Extract the (x, y) coordinate from the center of the cell holding the provided text.  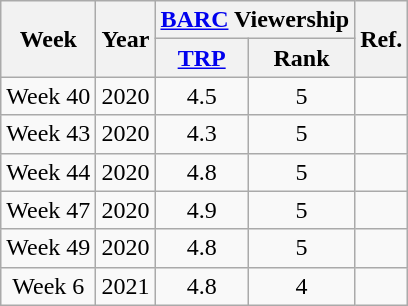
Rank (301, 58)
Week 49 (48, 248)
Week 40 (48, 96)
4.3 (202, 134)
4.9 (202, 210)
Week 6 (48, 286)
4.5 (202, 96)
TRP (202, 58)
Week (48, 39)
2021 (126, 286)
Week 47 (48, 210)
4 (301, 286)
BARC Viewership (255, 20)
Year (126, 39)
Week 44 (48, 172)
Week 43 (48, 134)
Ref. (382, 39)
